Output the [x, y] coordinate of the center of the cell containing the given text.  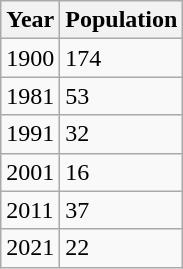
16 [122, 172]
2011 [30, 210]
53 [122, 96]
1900 [30, 58]
174 [122, 58]
Year [30, 20]
32 [122, 134]
1991 [30, 134]
22 [122, 248]
1981 [30, 96]
37 [122, 210]
Population [122, 20]
2001 [30, 172]
2021 [30, 248]
